Pinpoint the cell where the given text exists, returning its (x, y) midpoint coordinate. 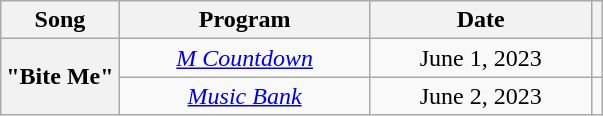
Program (244, 20)
Date (480, 20)
M Countdown (244, 58)
June 1, 2023 (480, 58)
"Bite Me" (60, 77)
Music Bank (244, 96)
June 2, 2023 (480, 96)
Song (60, 20)
